Return the (X, Y) coordinate for the center point of the cell that contains the specified text.  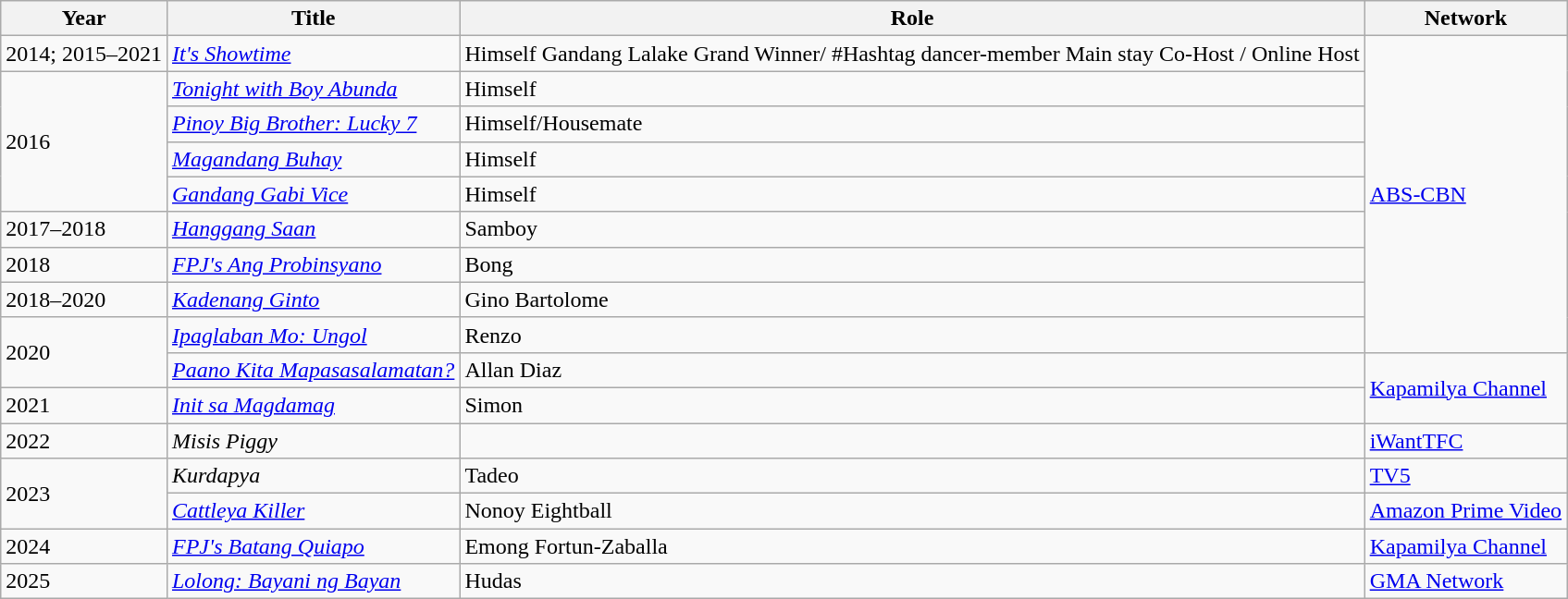
2025 (84, 581)
FPJ's Batang Quiapo (313, 546)
2021 (84, 405)
2022 (84, 441)
Ipaglaban Mo: Ungol (313, 335)
Pinoy Big Brother: Lucky 7 (313, 124)
2018 (84, 264)
Renzo (912, 335)
GMA Network (1465, 581)
Kadenang Ginto (313, 299)
Bong (912, 264)
Misis Piggy (313, 441)
Lolong: Bayani ng Bayan (313, 581)
2016 (84, 141)
It's Showtime (313, 54)
2018–2020 (84, 299)
Simon (912, 405)
2024 (84, 546)
Paano Kita Mapasasalamatan? (313, 370)
Gino Bartolome (912, 299)
FPJ's Ang Probinsyano (313, 264)
Tadeo (912, 476)
Cattleya Killer (313, 511)
Tonight with Boy Abunda (313, 89)
Gandang Gabi Vice (313, 194)
Kurdapya (313, 476)
2020 (84, 352)
Amazon Prime Video (1465, 511)
ABS-CBN (1465, 194)
Nonoy Eightball (912, 511)
Himself Gandang Lalake Grand Winner/ #Hashtag dancer-member Main stay Co-Host / Online Host (912, 54)
Allan Diaz (912, 370)
Year (84, 18)
TV5 (1465, 476)
Magandang Buhay (313, 159)
Role (912, 18)
iWantTFC (1465, 441)
Title (313, 18)
Emong Fortun-Zaballa (912, 546)
Network (1465, 18)
Himself/Housemate (912, 124)
Hudas (912, 581)
2017–2018 (84, 229)
Hanggang Saan (313, 229)
2023 (84, 494)
Init sa Magdamag (313, 405)
2014; 2015–2021 (84, 54)
Samboy (912, 229)
